Find where the given text appears and provide that cell's center as [x, y] coordinate. 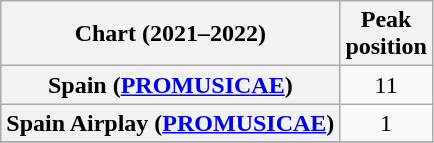
Spain Airplay (PROMUSICAE) [170, 123]
Chart (2021–2022) [170, 34]
11 [386, 85]
Spain (PROMUSICAE) [170, 85]
1 [386, 123]
Peakposition [386, 34]
